Return (X, Y) of the center of cell containing provided text 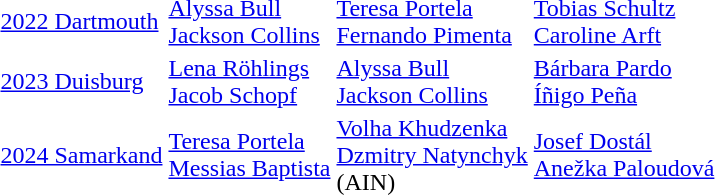
Alyssa BullJackson Collins (432, 82)
Lena RöhlingsJacob Schopf (250, 82)
